Determine the (X, Y) coordinate at the center of the cell enclosing the given text.  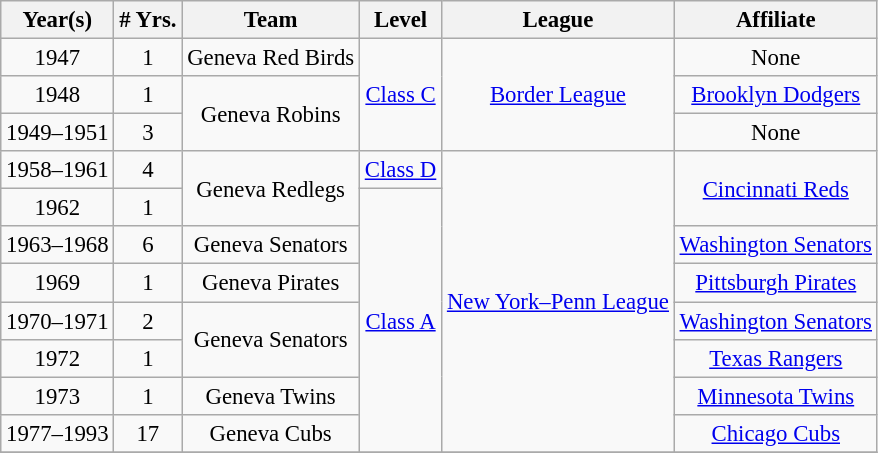
New York–Penn League (558, 302)
1962 (58, 208)
1972 (58, 358)
Geneva Twins (271, 396)
3 (148, 133)
1948 (58, 95)
Geneva Robins (271, 114)
1973 (58, 396)
1947 (58, 58)
Cincinnati Reds (776, 188)
Class A (400, 320)
League (558, 20)
1963–1968 (58, 245)
Minnesota Twins (776, 396)
6 (148, 245)
Geneva Cubs (271, 433)
Year(s) (58, 20)
Affiliate (776, 20)
Class C (400, 96)
Brooklyn Dodgers (776, 95)
Pittsburgh Pirates (776, 283)
Border League (558, 96)
2 (148, 321)
1958–1961 (58, 170)
Chicago Cubs (776, 433)
# Yrs. (148, 20)
1969 (58, 283)
Team (271, 20)
Geneva Red Birds (271, 58)
Texas Rangers (776, 358)
Level (400, 20)
1970–1971 (58, 321)
Geneva Redlegs (271, 188)
4 (148, 170)
Geneva Pirates (271, 283)
Class D (400, 170)
1949–1951 (58, 133)
17 (148, 433)
1977–1993 (58, 433)
